Pinpoint the cell where the given text exists, returning its (x, y) midpoint coordinate. 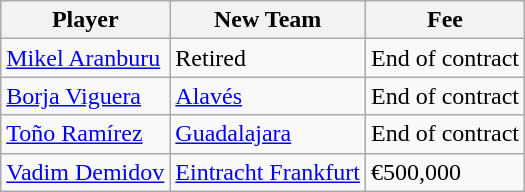
Borja Viguera (86, 96)
Mikel Aranburu (86, 58)
Vadim Demidov (86, 172)
€500,000 (444, 172)
Eintracht Frankfurt (268, 172)
Player (86, 20)
New Team (268, 20)
Guadalajara (268, 134)
Fee (444, 20)
Toño Ramírez (86, 134)
Retired (268, 58)
Alavés (268, 96)
